Pinpoint the cell where the given text exists, returning its [x, y] midpoint coordinate. 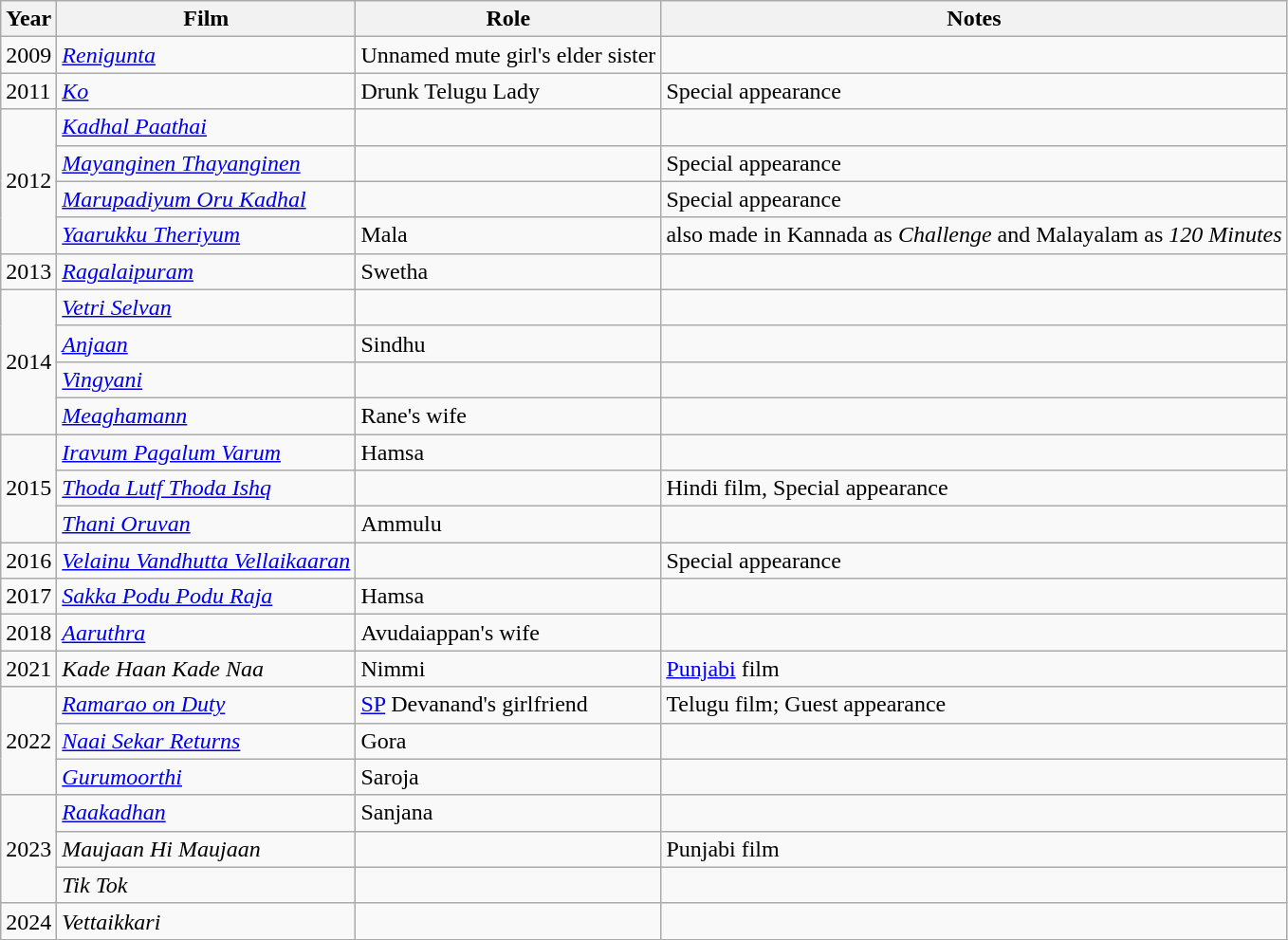
Kade Haan Kade Naa [207, 669]
Ramarao on Duty [207, 705]
2021 [28, 669]
2014 [28, 361]
Hindi film, Special appearance [974, 488]
2015 [28, 488]
Unnamed mute girl's elder sister [508, 55]
Naai Sekar Returns [207, 741]
Saroja [508, 777]
Velainu Vandhutta Vellaikaaran [207, 561]
SP Devanand's girlfriend [508, 705]
Ragalaipuram [207, 271]
Marupadiyum Oru Kadhal [207, 199]
2009 [28, 55]
Maujaan Hi Maujaan [207, 849]
Ko [207, 91]
Renigunta [207, 55]
2018 [28, 633]
2013 [28, 271]
2016 [28, 561]
Ammulu [508, 525]
Vetri Selvan [207, 307]
Gurumoorthi [207, 777]
Thoda Lutf Thoda Ishq [207, 488]
Kadhal Paathai [207, 127]
Sindhu [508, 343]
Meaghamann [207, 415]
2012 [28, 181]
Thani Oruvan [207, 525]
2017 [28, 597]
2023 [28, 849]
2024 [28, 921]
Vettaikkari [207, 921]
Mayanginen Thayanginen [207, 163]
Year [28, 19]
also made in Kannada as Challenge and Malayalam as 120 Minutes [974, 235]
Sakka Podu Podu Raja [207, 597]
2022 [28, 741]
Yaarukku Theriyum [207, 235]
Notes [974, 19]
Film [207, 19]
Telugu film; Guest appearance [974, 705]
Raakadhan [207, 813]
Drunk Telugu Lady [508, 91]
Aaruthra [207, 633]
Anjaan [207, 343]
Gora [508, 741]
Sanjana [508, 813]
Vingyani [207, 379]
Avudaiappan's wife [508, 633]
Iravum Pagalum Varum [207, 452]
Tik Tok [207, 885]
Mala [508, 235]
Swetha [508, 271]
2011 [28, 91]
Role [508, 19]
Nimmi [508, 669]
Rane's wife [508, 415]
